Output the (X, Y) coordinate of the center of the cell containing the given text.  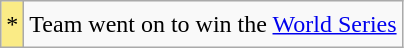
* (12, 24)
Team went on to win the World Series (213, 24)
